Search for the cell housing the specified text and yield its (X, Y) center coordinate. 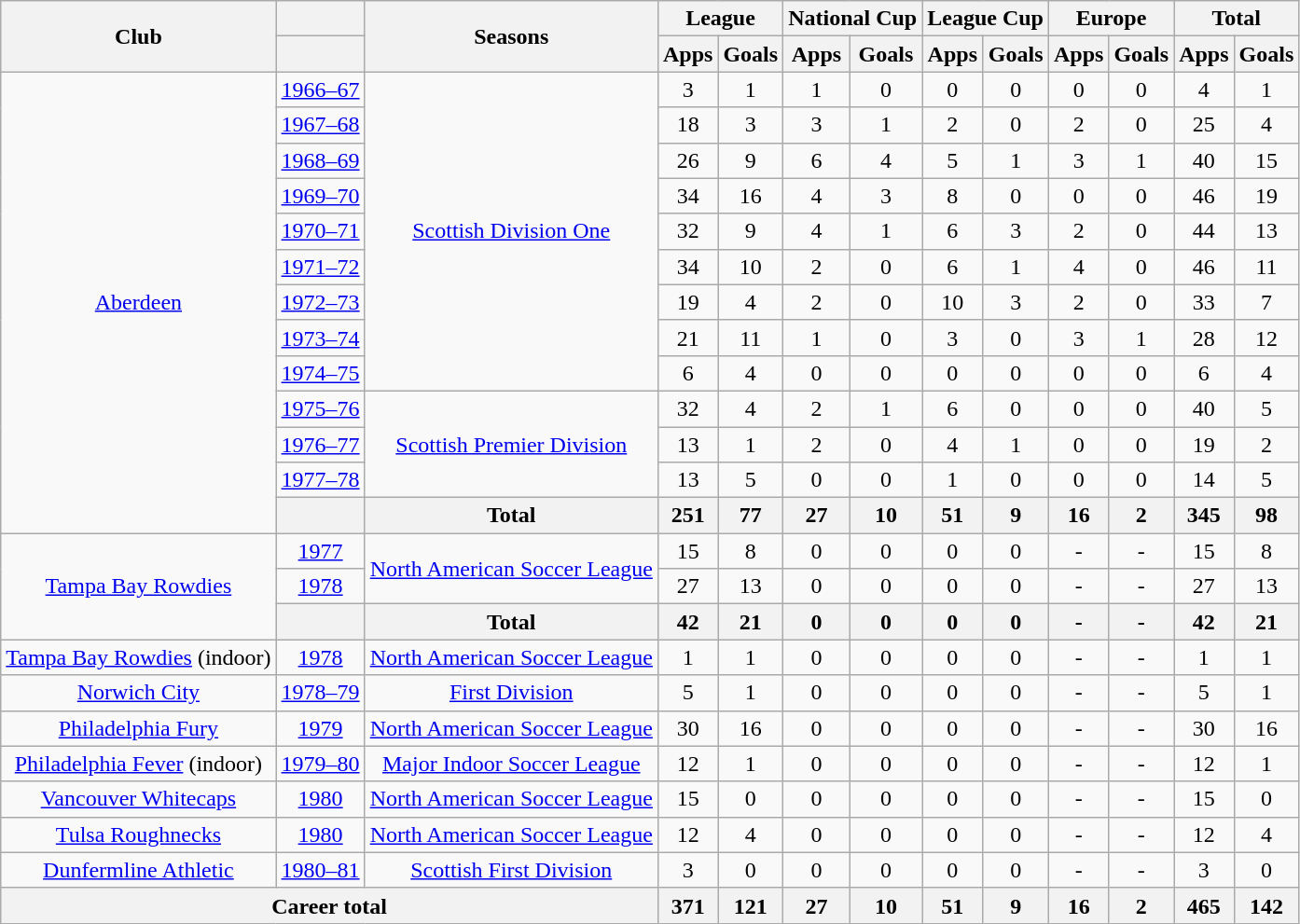
Club (138, 36)
142 (1266, 905)
1968–69 (321, 160)
1977 (321, 551)
121 (751, 905)
33 (1204, 302)
28 (1204, 338)
1976–77 (321, 445)
1979–80 (321, 764)
44 (1204, 231)
371 (687, 905)
Aberdeen (138, 302)
1974–75 (321, 373)
Career total (330, 905)
Tulsa Roughnecks (138, 834)
Europe (1111, 19)
Tampa Bay Rowdies (indoor) (138, 657)
26 (687, 160)
First Division (511, 693)
Tampa Bay Rowdies (138, 586)
1975–76 (321, 408)
1972–73 (321, 302)
Major Indoor Soccer League (511, 764)
Norwich City (138, 693)
345 (1204, 516)
1969–70 (321, 196)
Seasons (511, 36)
1967–68 (321, 125)
98 (1266, 516)
Dunfermline Athletic (138, 870)
Scottish Premier Division (511, 444)
1978–79 (321, 693)
Vancouver Whitecaps (138, 799)
Philadelphia Fever (indoor) (138, 764)
1980–81 (321, 870)
Philadelphia Fury (138, 728)
Scottish First Division (511, 870)
1977–78 (321, 480)
1979 (321, 728)
1971–72 (321, 267)
1973–74 (321, 338)
77 (751, 516)
465 (1204, 905)
National Cup (852, 19)
League Cup (986, 19)
25 (1204, 125)
14 (1204, 480)
1970–71 (321, 231)
18 (687, 125)
League (720, 19)
251 (687, 516)
7 (1266, 302)
Scottish Division One (511, 231)
1966–67 (321, 90)
